Capture the cell that displays the provided text and extract its [X, Y] central coordinate. 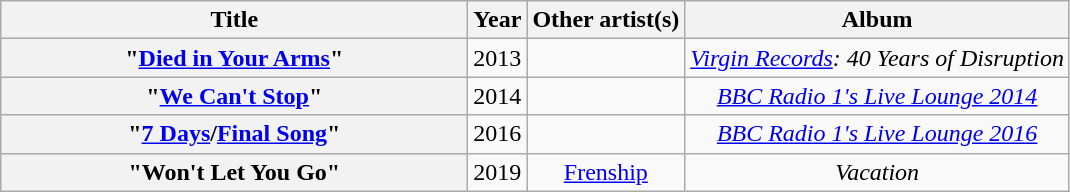
Frenship [606, 172]
2019 [498, 172]
Album [878, 20]
Virgin Records: 40 Years of Disruption [878, 58]
"Won't Let You Go" [234, 172]
Year [498, 20]
2016 [498, 134]
"7 Days/Final Song" [234, 134]
BBC Radio 1's Live Lounge 2016 [878, 134]
BBC Radio 1's Live Lounge 2014 [878, 96]
"Died in Your Arms" [234, 58]
Vacation [878, 172]
2013 [498, 58]
Other artist(s) [606, 20]
"We Can't Stop" [234, 96]
2014 [498, 96]
Title [234, 20]
